Determine the (X, Y) coordinate at the center of the cell enclosing the given text.  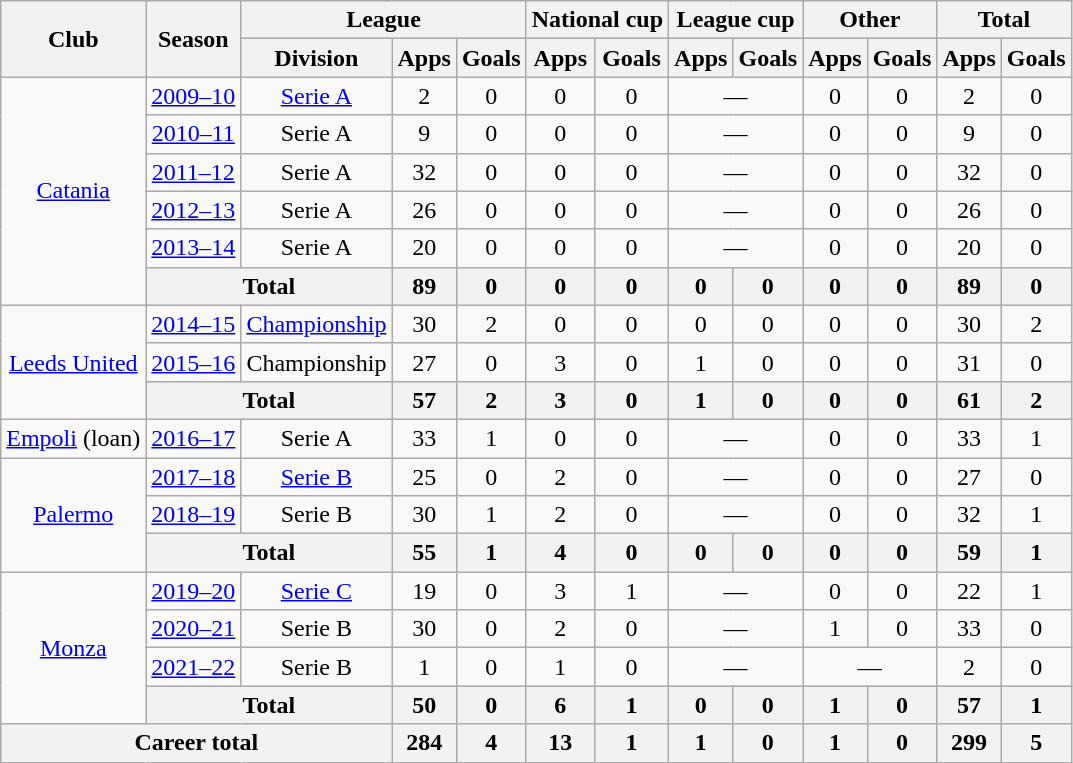
Career total (196, 743)
6 (560, 705)
5 (1036, 743)
2014–15 (194, 324)
2010–11 (194, 134)
Empoli (loan) (74, 438)
2012–13 (194, 210)
2011–12 (194, 172)
Season (194, 39)
13 (560, 743)
25 (424, 477)
2017–18 (194, 477)
59 (969, 553)
284 (424, 743)
Division (316, 58)
Serie C (316, 591)
2013–14 (194, 248)
31 (969, 362)
Leeds United (74, 362)
2016–17 (194, 438)
League (384, 20)
22 (969, 591)
2018–19 (194, 515)
61 (969, 400)
Club (74, 39)
2015–16 (194, 362)
50 (424, 705)
2021–22 (194, 667)
League cup (736, 20)
Other (870, 20)
2009–10 (194, 96)
Catania (74, 191)
19 (424, 591)
55 (424, 553)
Palermo (74, 515)
2019–20 (194, 591)
National cup (597, 20)
2020–21 (194, 629)
299 (969, 743)
Monza (74, 648)
